For the text-containing cell, return its midpoint in (x, y) coordinate format. 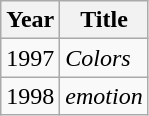
Colors (104, 58)
1998 (30, 96)
Year (30, 20)
1997 (30, 58)
emotion (104, 96)
Title (104, 20)
